Scan for the cell matching the given text and deliver its (X, Y) coordinate at center. 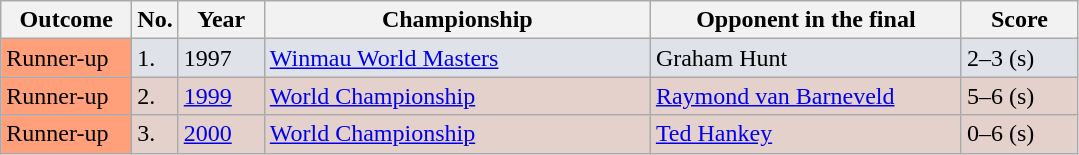
Raymond van Barneveld (806, 96)
Graham Hunt (806, 58)
1. (155, 58)
Ted Hankey (806, 134)
No. (155, 20)
Score (1019, 20)
2000 (221, 134)
1997 (221, 58)
Winmau World Masters (457, 58)
Year (221, 20)
1999 (221, 96)
Outcome (66, 20)
0–6 (s) (1019, 134)
Championship (457, 20)
Opponent in the final (806, 20)
2–3 (s) (1019, 58)
5–6 (s) (1019, 96)
3. (155, 134)
2. (155, 96)
